Determine the (x, y) coordinate at the center of the cell enclosing the given text.  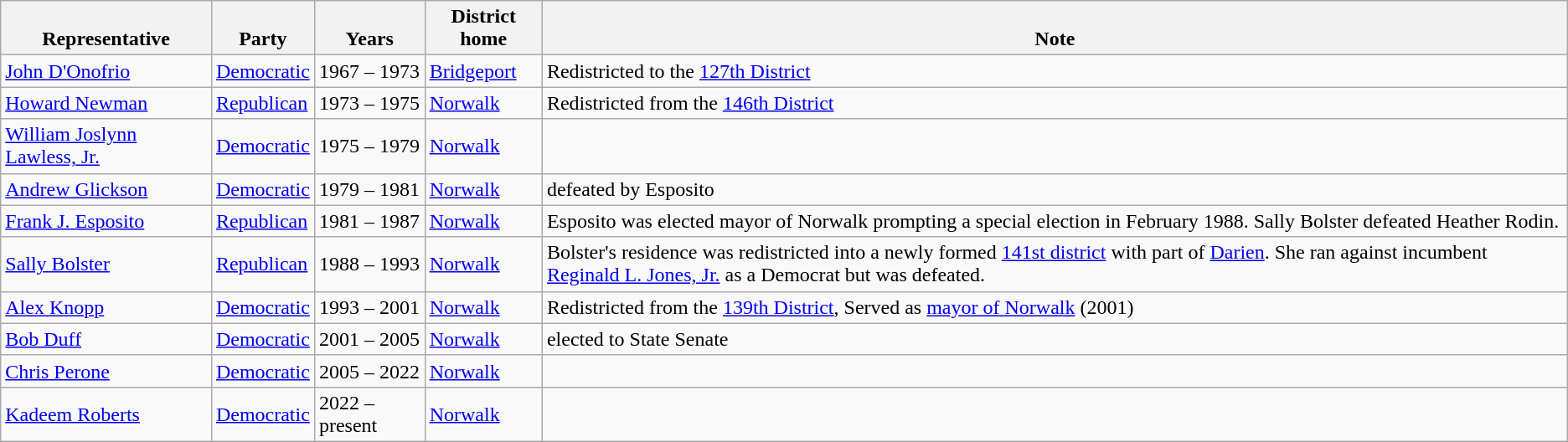
1973 – 1975 (369, 103)
Andrew Glickson (106, 189)
Years (369, 28)
Howard Newman (106, 103)
Kadeem Roberts (106, 414)
Redistricted from the 139th District, Served as mayor of Norwalk (2001) (1055, 307)
Frank J. Esposito (106, 221)
1988 – 1993 (369, 265)
William Joslynn Lawless, Jr. (106, 146)
elected to State Senate (1055, 339)
Bridgeport (483, 71)
2005 – 2022 (369, 371)
defeated by Esposito (1055, 189)
Party (263, 28)
Chris Perone (106, 371)
1981 – 1987 (369, 221)
Alex Knopp (106, 307)
1979 – 1981 (369, 189)
2022 – present (369, 414)
Representative (106, 28)
Note (1055, 28)
1993 – 2001 (369, 307)
1975 – 1979 (369, 146)
1967 – 1973 (369, 71)
2001 – 2005 (369, 339)
Redistricted from the 146th District (1055, 103)
Esposito was elected mayor of Norwalk prompting a special election in February 1988. Sally Bolster defeated Heather Rodin. (1055, 221)
District home (483, 28)
Bob Duff (106, 339)
Redistricted to the 127th District (1055, 71)
John D'Onofrio (106, 71)
Sally Bolster (106, 265)
